Scan for the cell matching the given text and deliver its [X, Y] coordinate at center. 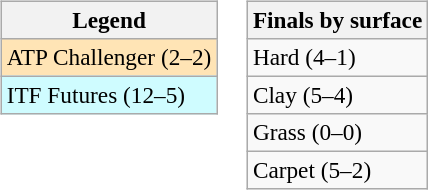
Clay (5–4) [337, 95]
ATP Challenger (2–2) [108, 57]
Grass (0–0) [337, 133]
Legend [108, 20]
Hard (4–1) [337, 57]
ITF Futures (12–5) [108, 95]
Carpet (5–2) [337, 171]
Finals by surface [337, 20]
